Output the (x, y) coordinate of the center of the cell containing the given text.  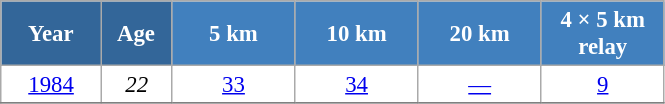
— (480, 85)
20 km (480, 34)
Age (136, 34)
33 (234, 85)
1984 (52, 85)
34 (356, 85)
Year (52, 34)
5 km (234, 34)
4 × 5 km relay (602, 34)
9 (602, 85)
22 (136, 85)
10 km (356, 34)
